Provide the (X, Y) coordinate of the cell's center where the given text is located.  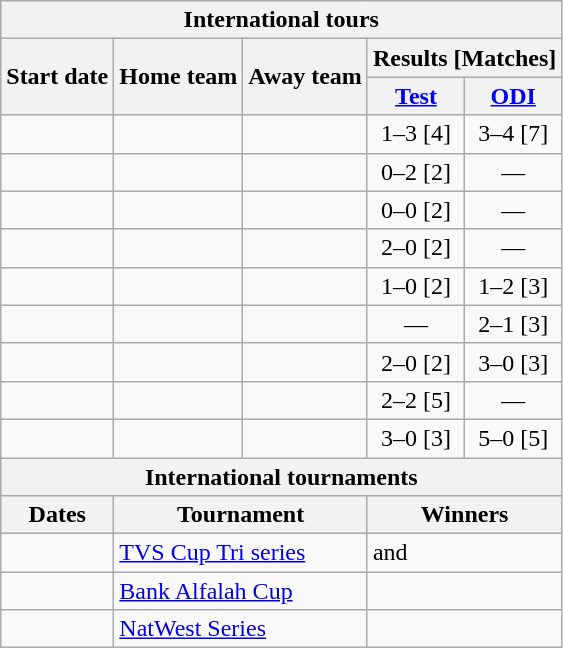
Start date (58, 77)
5–0 [5] (514, 438)
International tournaments (282, 477)
TVS Cup Tri series (241, 553)
1–3 [4] (416, 134)
NatWest Series (241, 629)
0–2 [2] (416, 172)
1–2 [3] (514, 286)
Home team (178, 77)
Winners (464, 515)
International tours (282, 20)
Bank Alfalah Cup (241, 591)
and (464, 553)
2–2 [5] (416, 400)
1–0 [2] (416, 286)
Dates (58, 515)
ODI (514, 96)
Results [Matches] (464, 58)
0–0 [2] (416, 210)
Away team (306, 77)
2–1 [3] (514, 324)
3–4 [7] (514, 134)
Test (416, 96)
Tournament (241, 515)
